Identify which cell holds the provided text, then report its (X, Y) central coordinate. 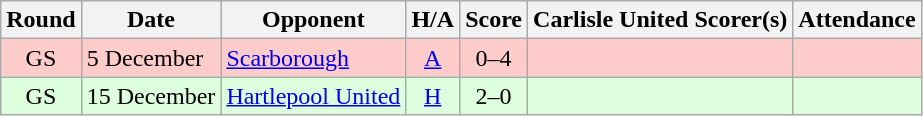
Carlisle United Scorer(s) (660, 20)
Opponent (314, 20)
H/A (433, 20)
Date (151, 20)
A (433, 58)
Hartlepool United (314, 96)
Scarborough (314, 58)
5 December (151, 58)
0–4 (494, 58)
Attendance (857, 20)
H (433, 96)
2–0 (494, 96)
15 December (151, 96)
Score (494, 20)
Round (41, 20)
